Provide the (X, Y) coordinate of the cell's center where the given text is located.  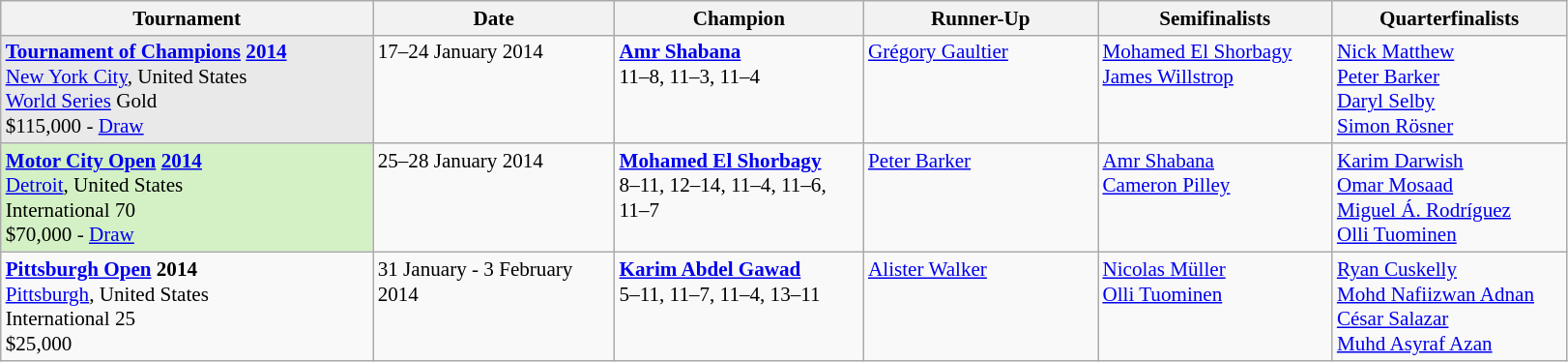
Ryan Cuskelly Mohd Nafiizwan Adnan César Salazar Muhd Asyraf Azan (1449, 306)
Champion (739, 17)
Pittsburgh Open 2014 Pittsburgh, United StatesInternational 25$25,000 (188, 306)
31 January - 3 February 2014 (494, 306)
Tournament (188, 17)
Nicolas Müller Olli Tuominen (1215, 306)
Mohamed El Shorbagy8–11, 12–14, 11–4, 11–6, 11–7 (739, 197)
Alister Walker (980, 306)
Amr Shabana11–8, 11–3, 11–4 (739, 89)
25–28 January 2014 (494, 197)
Semifinalists (1215, 17)
Grégory Gaultier (980, 89)
Peter Barker (980, 197)
Motor City Open 2014 Detroit, United StatesInternational 70$70,000 - Draw (188, 197)
Tournament of Champions 2014 New York City, United StatesWorld Series Gold$115,000 - Draw (188, 89)
Quarterfinalists (1449, 17)
Karim Abdel Gawad5–11, 11–7, 11–4, 13–11 (739, 306)
Mohamed El Shorbagy James Willstrop (1215, 89)
Date (494, 17)
Amr Shabana Cameron Pilley (1215, 197)
Karim Darwish Omar Mosaad Miguel Á. Rodríguez Olli Tuominen (1449, 197)
Runner-Up (980, 17)
Nick Matthew Peter Barker Daryl Selby Simon Rösner (1449, 89)
17–24 January 2014 (494, 89)
